From the cell containing the given text, extract its center point as (X, Y) coordinate. 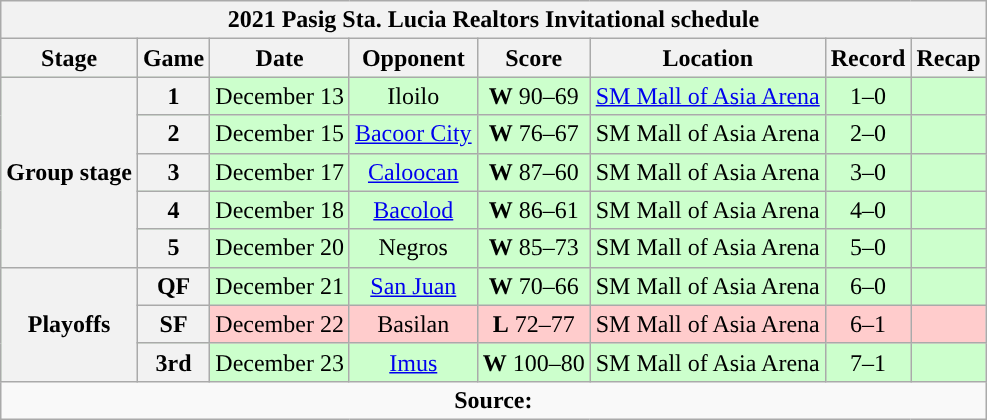
December 15 (280, 134)
7–1 (868, 362)
Bacoor City (413, 134)
W 90–69 (534, 96)
W 76–67 (534, 134)
5–0 (868, 248)
San Juan (413, 286)
2021 Pasig Sta. Lucia Realtors Invitational schedule (494, 20)
W 70–66 (534, 286)
December 17 (280, 172)
Opponent (413, 58)
Recap (948, 58)
6–0 (868, 286)
Playoffs (70, 324)
L 72–77 (534, 324)
3rd (173, 362)
Stage (70, 58)
Source: (494, 400)
W 86–61 (534, 210)
Imus (413, 362)
Game (173, 58)
Record (868, 58)
December 20 (280, 248)
Caloocan (413, 172)
December 13 (280, 96)
Date (280, 58)
December 21 (280, 286)
December 22 (280, 324)
2–0 (868, 134)
3–0 (868, 172)
W 85–73 (534, 248)
2 (173, 134)
W 87–60 (534, 172)
December 18 (280, 210)
1–0 (868, 96)
QF (173, 286)
Iloilo (413, 96)
3 (173, 172)
4–0 (868, 210)
December 23 (280, 362)
Basilan (413, 324)
5 (173, 248)
Negros (413, 248)
Group stage (70, 172)
4 (173, 210)
Location (708, 58)
SF (173, 324)
Bacolod (413, 210)
Score (534, 58)
6–1 (868, 324)
W 100–80 (534, 362)
1 (173, 96)
